Find where the given text appears and provide that cell's center as [X, Y] coordinate. 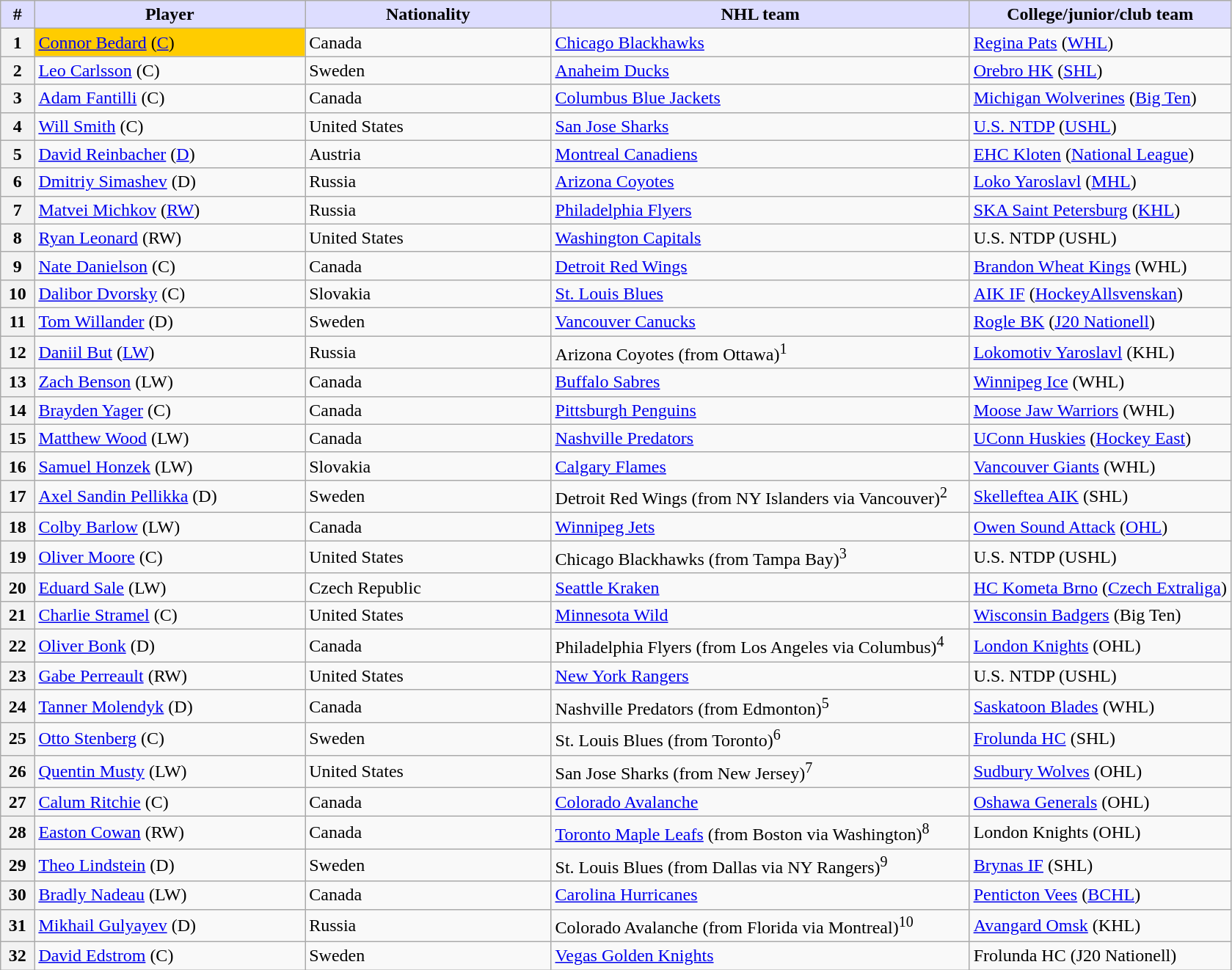
NHL team [760, 15]
1 [18, 43]
Winnipeg Ice (WHL) [1100, 382]
18 [18, 527]
AIK IF (HockeyAllsvenskan) [1100, 293]
10 [18, 293]
Brandon Wheat Kings (WHL) [1100, 266]
12 [18, 352]
Matvei Michkov (RW) [170, 210]
Quentin Musty (LW) [170, 772]
St. Louis Blues [760, 293]
Owen Sound Attack (OHL) [1100, 527]
Sudbury Wolves (OHL) [1100, 772]
Calum Ritchie (C) [170, 802]
Colorado Avalanche [760, 802]
Philadelphia Flyers (from Los Angeles via Columbus)4 [760, 646]
UConn Huskies (Hockey East) [1100, 438]
28 [18, 832]
Pittsburgh Penguins [760, 410]
# [18, 15]
4 [18, 126]
Columbus Blue Jackets [760, 98]
Penticton Vees (BCHL) [1100, 895]
Nashville Predators (from Edmonton)5 [760, 706]
Colby Barlow (LW) [170, 527]
Toronto Maple Leafs (from Boston via Washington)8 [760, 832]
Eduard Sale (LW) [170, 587]
Montreal Canadiens [760, 154]
Frolunda HC (J20 Nationell) [1100, 956]
Moose Jaw Warriors (WHL) [1100, 410]
22 [18, 646]
17 [18, 496]
EHC Kloten (National League) [1100, 154]
Connor Bedard (C) [170, 43]
Zach Benson (LW) [170, 382]
26 [18, 772]
14 [18, 410]
Matthew Wood (LW) [170, 438]
Mikhail Gulyayev (D) [170, 926]
Theo Lindstein (D) [170, 864]
San Jose Sharks (from New Jersey)7 [760, 772]
Chicago Blackhawks (from Tampa Bay)3 [760, 558]
Arizona Coyotes [760, 182]
Avangard Omsk (KHL) [1100, 926]
16 [18, 466]
Easton Cowan (RW) [170, 832]
Leo Carlsson (C) [170, 70]
Adam Fantilli (C) [170, 98]
8 [18, 238]
9 [18, 266]
Czech Republic [429, 587]
13 [18, 382]
College/junior/club team [1100, 15]
Will Smith (C) [170, 126]
Frolunda HC (SHL) [1100, 740]
Tom Willander (D) [170, 321]
Oliver Moore (C) [170, 558]
Player [170, 15]
30 [18, 895]
5 [18, 154]
San Jose Sharks [760, 126]
New York Rangers [760, 676]
3 [18, 98]
20 [18, 587]
St. Louis Blues (from Toronto)6 [760, 740]
Skelleftea AIK (SHL) [1100, 496]
21 [18, 616]
David Edstrom (C) [170, 956]
Nationality [429, 15]
HC Kometa Brno (Czech Extraliga) [1100, 587]
Vancouver Canucks [760, 321]
11 [18, 321]
Seattle Kraken [760, 587]
Saskatoon Blades (WHL) [1100, 706]
Nashville Predators [760, 438]
Charlie Stramel (C) [170, 616]
Brayden Yager (C) [170, 410]
Loko Yaroslavl (MHL) [1100, 182]
Chicago Blackhawks [760, 43]
Arizona Coyotes (from Ottawa)1 [760, 352]
Tanner Molendyk (D) [170, 706]
29 [18, 864]
7 [18, 210]
Orebro HK (SHL) [1100, 70]
Winnipeg Jets [760, 527]
David Reinbacher (D) [170, 154]
Gabe Perreault (RW) [170, 676]
Samuel Honzek (LW) [170, 466]
Anaheim Ducks [760, 70]
Buffalo Sabres [760, 382]
19 [18, 558]
Vancouver Giants (WHL) [1100, 466]
Detroit Red Wings [760, 266]
Daniil But (LW) [170, 352]
SKA Saint Petersburg (KHL) [1100, 210]
Oshawa Generals (OHL) [1100, 802]
St. Louis Blues (from Dallas via NY Rangers)9 [760, 864]
Michigan Wolverines (Big Ten) [1100, 98]
32 [18, 956]
Axel Sandin Pellikka (D) [170, 496]
Regina Pats (WHL) [1100, 43]
Ryan Leonard (RW) [170, 238]
31 [18, 926]
Philadelphia Flyers [760, 210]
Washington Capitals [760, 238]
Dalibor Dvorsky (C) [170, 293]
Nate Danielson (C) [170, 266]
Vegas Golden Knights [760, 956]
15 [18, 438]
2 [18, 70]
23 [18, 676]
Detroit Red Wings (from NY Islanders via Vancouver)2 [760, 496]
25 [18, 740]
Oliver Bonk (D) [170, 646]
24 [18, 706]
Otto Stenberg (C) [170, 740]
6 [18, 182]
Calgary Flames [760, 466]
27 [18, 802]
Minnesota Wild [760, 616]
Dmitriy Simashev (D) [170, 182]
Wisconsin Badgers (Big Ten) [1100, 616]
Bradly Nadeau (LW) [170, 895]
Austria [429, 154]
Lokomotiv Yaroslavl (KHL) [1100, 352]
Rogle BK (J20 Nationell) [1100, 321]
Carolina Hurricanes [760, 895]
Colorado Avalanche (from Florida via Montreal)10 [760, 926]
Brynas IF (SHL) [1100, 864]
